Pinpoint the cell where the given text exists, returning its [X, Y] midpoint coordinate. 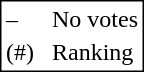
No votes [94, 19]
– [20, 19]
Ranking [94, 53]
(#) [20, 53]
